For the text-containing cell, return its midpoint in (x, y) coordinate format. 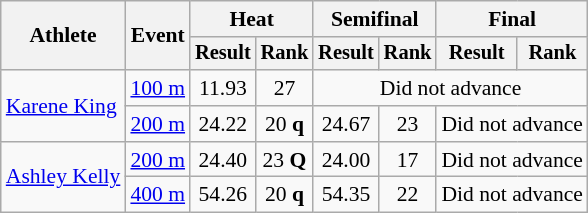
24.40 (223, 160)
24.22 (223, 124)
Semifinal (374, 19)
22 (408, 195)
24.67 (346, 124)
Final (512, 19)
Heat (252, 19)
Athlete (64, 36)
400 m (158, 195)
11.93 (223, 88)
100 m (158, 88)
23 (408, 124)
Karene King (64, 106)
Event (158, 36)
27 (285, 88)
23 Q (285, 160)
17 (408, 160)
54.26 (223, 195)
24.00 (346, 160)
Ashley Kelly (64, 178)
54.35 (346, 195)
